Find where the given text appears and provide that cell's center as (X, Y) coordinate. 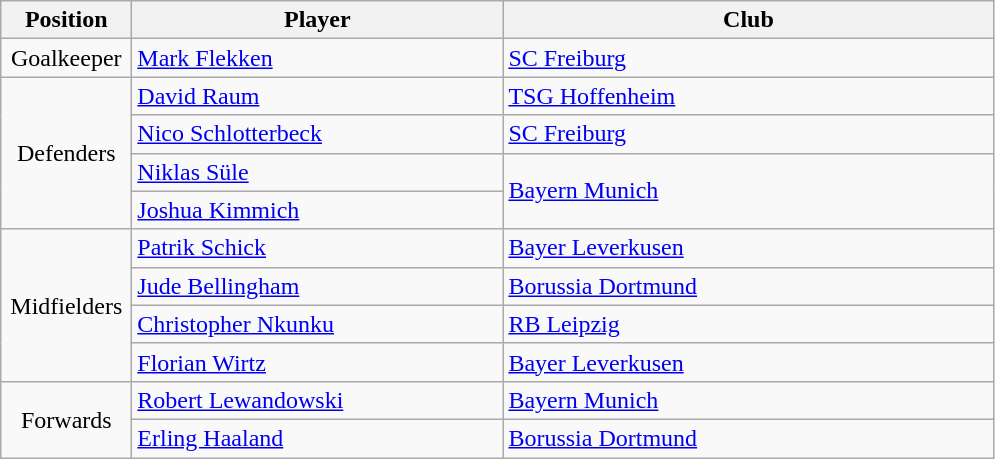
Forwards (66, 419)
Club (748, 20)
Erling Haaland (318, 438)
Joshua Kimmich (318, 210)
Robert Lewandowski (318, 400)
Player (318, 20)
RB Leipzig (748, 324)
Mark Flekken (318, 58)
David Raum (318, 96)
Nico Schlotterbeck (318, 134)
Patrik Schick (318, 248)
Defenders (66, 153)
Christopher Nkunku (318, 324)
Midfielders (66, 305)
Goalkeeper (66, 58)
TSG Hoffenheim (748, 96)
Jude Bellingham (318, 286)
Niklas Süle (318, 172)
Florian Wirtz (318, 362)
Position (66, 20)
